Search for the cell housing the specified text and yield its [X, Y] center coordinate. 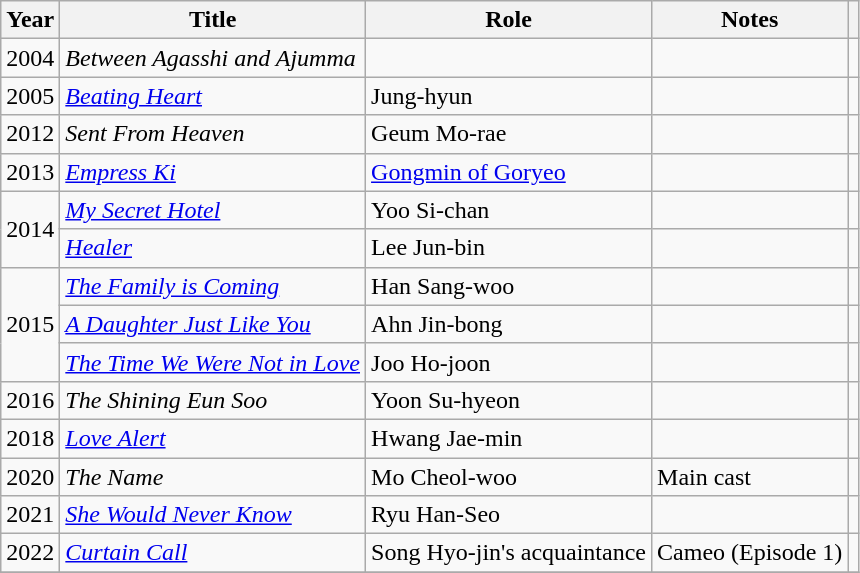
Notes [750, 20]
Gongmin of Goryeo [509, 172]
Lee Jun-bin [509, 248]
Ahn Jin-bong [509, 324]
Year [30, 20]
My Secret Hotel [213, 210]
A Daughter Just Like You [213, 324]
Title [213, 20]
2015 [30, 324]
Ryu Han-Seo [509, 515]
2014 [30, 229]
Yoo Si-chan [509, 210]
Jung-hyun [509, 96]
Curtain Call [213, 553]
The Time We Were Not in Love [213, 362]
2022 [30, 553]
The Shining Eun Soo [213, 400]
2020 [30, 477]
Song Hyo-jin's acquaintance [509, 553]
Main cast [750, 477]
2012 [30, 134]
2013 [30, 172]
Role [509, 20]
Mo Cheol-woo [509, 477]
Between Agasshi and Ajumma [213, 58]
2004 [30, 58]
Healer [213, 248]
Sent From Heaven [213, 134]
Yoon Su-hyeon [509, 400]
Hwang Jae-min [509, 438]
2005 [30, 96]
Love Alert [213, 438]
2021 [30, 515]
She Would Never Know [213, 515]
Joo Ho-joon [509, 362]
Empress Ki [213, 172]
Han Sang-woo [509, 286]
The Family is Coming [213, 286]
Cameo (Episode 1) [750, 553]
The Name [213, 477]
2018 [30, 438]
2016 [30, 400]
Geum Mo-rae [509, 134]
Beating Heart [213, 96]
